From the cell containing the given text, extract its center point as [x, y] coordinate. 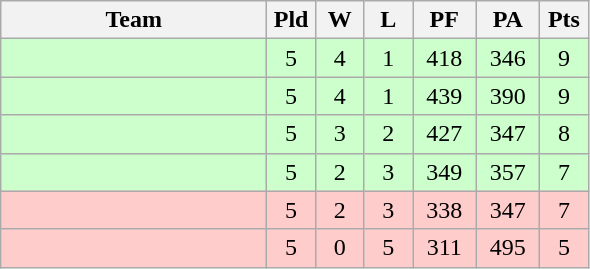
Pts [564, 20]
390 [508, 96]
349 [444, 172]
Team [134, 20]
338 [444, 210]
PF [444, 20]
357 [508, 172]
311 [444, 248]
0 [340, 248]
346 [508, 58]
439 [444, 96]
418 [444, 58]
L [388, 20]
W [340, 20]
427 [444, 134]
495 [508, 248]
PA [508, 20]
Pld [292, 20]
8 [564, 134]
